Output the (X, Y) coordinate of the center of the cell containing the given text.  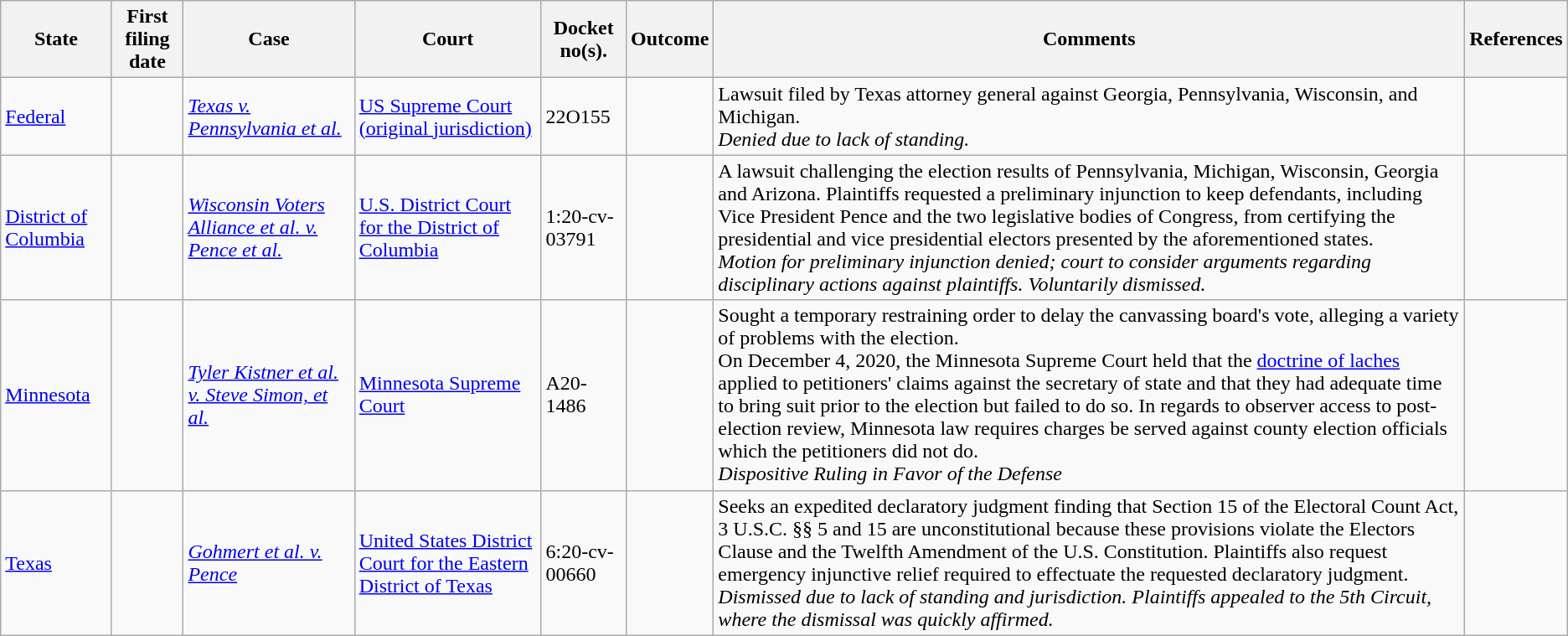
Federal (56, 116)
Minnesota (56, 396)
Case (269, 39)
Texas v. Pennsylvania et al. (269, 116)
United States District Court for the Eastern District of Texas (447, 563)
U.S. District Court for the District of Columbia (447, 228)
District of Columbia (56, 228)
Gohmert et al. v. Pence (269, 563)
Minnesota Supreme Court (447, 396)
First filing date (147, 39)
A20-1486 (583, 396)
Texas (56, 563)
1:20-cv-03791 (583, 228)
Lawsuit filed by Texas attorney general against Georgia, Pennsylvania, Wisconsin, and Michigan.Denied due to lack of standing. (1089, 116)
Wisconsin Voters Alliance et al. v. Pence et al. (269, 228)
6:20-cv-00660 (583, 563)
22O155 (583, 116)
Court (447, 39)
Tyler Kistner et al. v. Steve Simon, et al. (269, 396)
Outcome (669, 39)
References (1516, 39)
State (56, 39)
Comments (1089, 39)
Docket no(s). (583, 39)
US Supreme Court (original jurisdiction) (447, 116)
